Scan for the cell matching the given text and deliver its (x, y) coordinate at center. 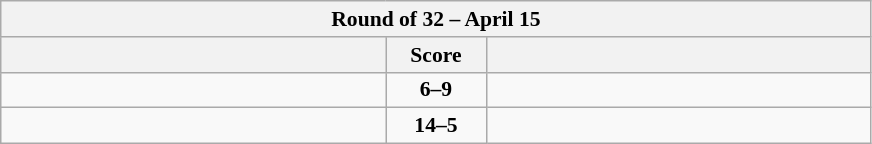
6–9 (436, 90)
Round of 32 – April 15 (436, 19)
Score (436, 55)
14–5 (436, 126)
